Return (x, y) of the center of cell containing provided text 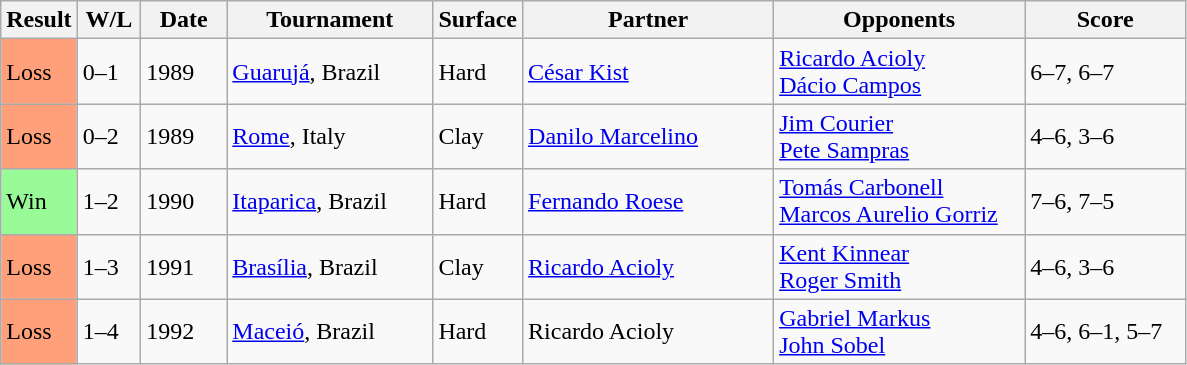
Gabriel Markus John Sobel (900, 332)
Rome, Italy (330, 136)
4–6, 6–1, 5–7 (1106, 332)
1991 (184, 266)
César Kist (648, 72)
Tomás Carbonell Marcos Aurelio Gorriz (900, 202)
1–3 (109, 266)
7–6, 7–5 (1106, 202)
0–1 (109, 72)
Itaparica, Brazil (330, 202)
1–4 (109, 332)
Date (184, 20)
Opponents (900, 20)
Partner (648, 20)
Result (39, 20)
Kent Kinnear Roger Smith (900, 266)
Ricardo Acioly Dácio Campos (900, 72)
Jim Courier Pete Sampras (900, 136)
Guarujá, Brazil (330, 72)
Maceió, Brazil (330, 332)
Brasília, Brazil (330, 266)
Score (1106, 20)
Tournament (330, 20)
1992 (184, 332)
Fernando Roese (648, 202)
Surface (478, 20)
1990 (184, 202)
6–7, 6–7 (1106, 72)
Danilo Marcelino (648, 136)
1–2 (109, 202)
Win (39, 202)
0–2 (109, 136)
W/L (109, 20)
